Identify which cell holds the provided text, then report its [X, Y] central coordinate. 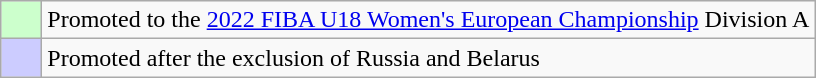
Promoted after the exclusion of Russia and Belarus [428, 58]
Promoted to the 2022 FIBA U18 Women's European Championship Division A [428, 20]
